Identify which cell holds the provided text, then report its (x, y) central coordinate. 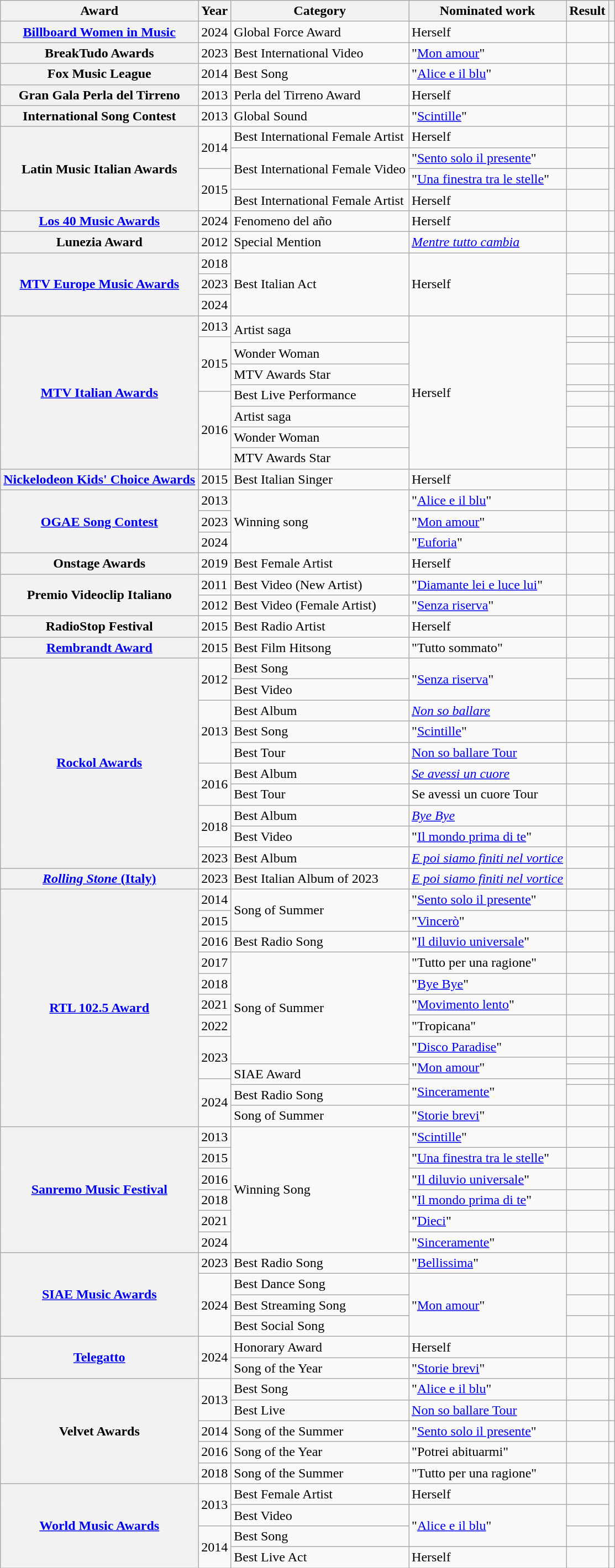
Best Live (320, 1410)
Rockol Awards (99, 763)
Fenomeno del año (320, 221)
Best Streaming Song (320, 1305)
Best Italian Singer (320, 479)
Se avessi un cuore (487, 774)
"Diamante lei e luce lui" (487, 585)
Perla del Tirreno Award (320, 95)
Best Italian Album of 2023 (320, 878)
Best Live Performance (320, 395)
Honorary Award (320, 1347)
Best Video (Female Artist) (320, 606)
Category (320, 11)
Velvet Awards (99, 1431)
Global Force Award (320, 32)
Sanremo Music Festival (99, 1189)
Los 40 Music Awards (99, 221)
Best Live Act (320, 1557)
Year (214, 11)
Gran Gala Perla del Tirreno (99, 95)
2022 (214, 1026)
2017 (214, 963)
Se avessi un cuore Tour (487, 794)
World Music Awards (99, 1525)
"Bye Bye" (487, 984)
"Potrei abituarmi" (487, 1452)
"Vincerò" (487, 920)
Best Film Hitsong (320, 648)
Award (99, 11)
Fox Music League (99, 74)
"Euforia" (487, 542)
Onstage Awards (99, 563)
MTV Italian Awards (99, 393)
Best Video (New Artist) (320, 585)
Winning song (320, 521)
"Dieci" (487, 1221)
"Tutto sommato" (487, 648)
Nickelodeon Kids' Choice Awards (99, 479)
"Movimento lento" (487, 1005)
Bye Bye (487, 815)
Best International Female Video (320, 168)
Billboard Women in Music (99, 32)
Rolling Stone (Italy) (99, 878)
Lunezia Award (99, 242)
"Tropicana" (487, 1026)
"Disco Paradise" (487, 1047)
Non so ballare (487, 711)
Telegatto (99, 1358)
2011 (214, 585)
International Song Contest (99, 116)
Winning Song (320, 1189)
Premio Videoclip Italiano (99, 595)
Best Social Song (320, 1326)
SIAE Award (320, 1074)
OGAE Song Contest (99, 521)
Best Italian Act (320, 284)
RadioStop Festival (99, 627)
Global Sound (320, 116)
Nominated work (487, 11)
2019 (214, 563)
Rembrandt Award (99, 648)
Result (587, 11)
"Bellissima" (487, 1263)
BreakTudo Awards (99, 53)
RTL 102.5 Award (99, 1008)
Special Mention (320, 242)
SIAE Music Awards (99, 1295)
Mentre tutto cambia (487, 242)
Best Dance Song (320, 1284)
Best Radio Artist (320, 627)
Best International Video (320, 53)
MTV Europe Music Awards (99, 284)
Latin Music Italian Awards (99, 168)
